Capture the cell that displays the provided text and extract its [x, y] central coordinate. 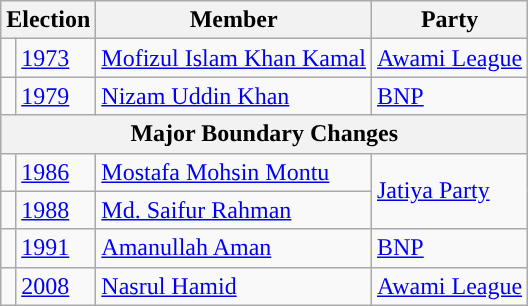
1988 [56, 210]
Amanullah Aman [234, 248]
Election [48, 20]
Jatiya Party [449, 191]
Mofizul Islam Khan Kamal [234, 58]
1979 [56, 96]
2008 [56, 286]
Member [234, 20]
Nizam Uddin Khan [234, 96]
Party [449, 20]
Md. Saifur Rahman [234, 210]
1973 [56, 58]
Major Boundary Changes [264, 134]
1991 [56, 248]
1986 [56, 172]
Nasrul Hamid [234, 286]
Mostafa Mohsin Montu [234, 172]
